Scan for the cell matching the given text and deliver its [X, Y] coordinate at center. 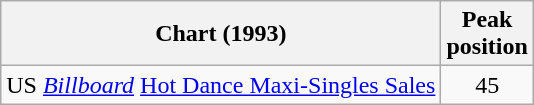
Chart (1993) [221, 34]
US Billboard Hot Dance Maxi-Singles Sales [221, 85]
Peakposition [487, 34]
45 [487, 85]
